Output the [x, y] coordinate of the center of the cell containing the given text.  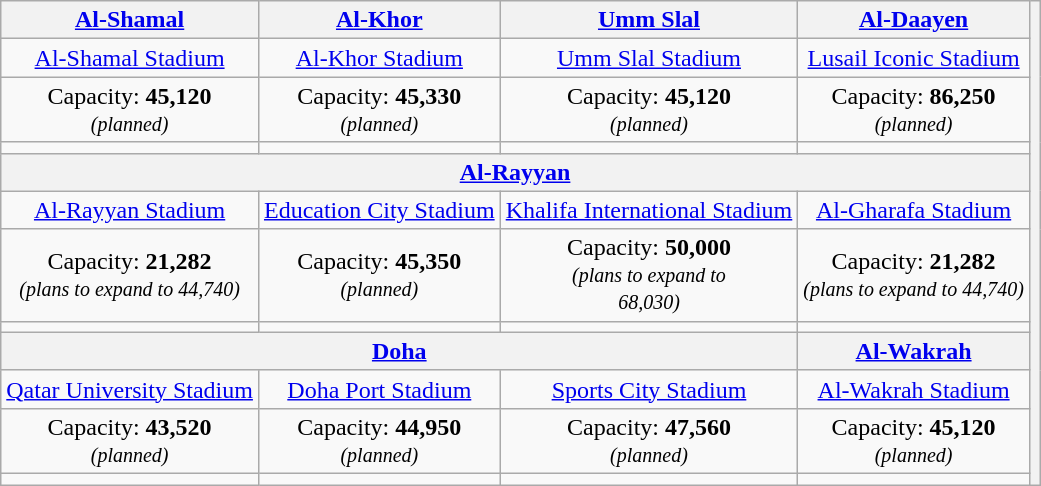
Al-Rayyan Stadium [130, 210]
Al-Rayyan [516, 172]
Education City Stadium [379, 210]
Umm Slal [649, 20]
Al-Wakrah [914, 351]
Capacity: 86,250 (planned) [914, 110]
Al-Wakrah Stadium [914, 389]
Al-Shamal [130, 20]
Capacity: 43,520 (planned) [130, 440]
Al-Khor Stadium [379, 58]
Al-Daayen [914, 20]
Sports City Stadium [649, 389]
Lusail Iconic Stadium [914, 58]
Capacity: 45,350 (planned) [379, 275]
Qatar University Stadium [130, 389]
Al-Shamal Stadium [130, 58]
Capacity: 47,560 (planned) [649, 440]
Khalifa International Stadium [649, 210]
Capacity: 50,000 (plans to expand to68,030) [649, 275]
Al-Khor [379, 20]
Capacity: 45,330 (planned) [379, 110]
Doha Port Stadium [379, 389]
Umm Slal Stadium [649, 58]
Doha [400, 351]
Al-Gharafa Stadium [914, 210]
Capacity: 44,950 (planned) [379, 440]
